Identify which cell holds the provided text, then report its (x, y) central coordinate. 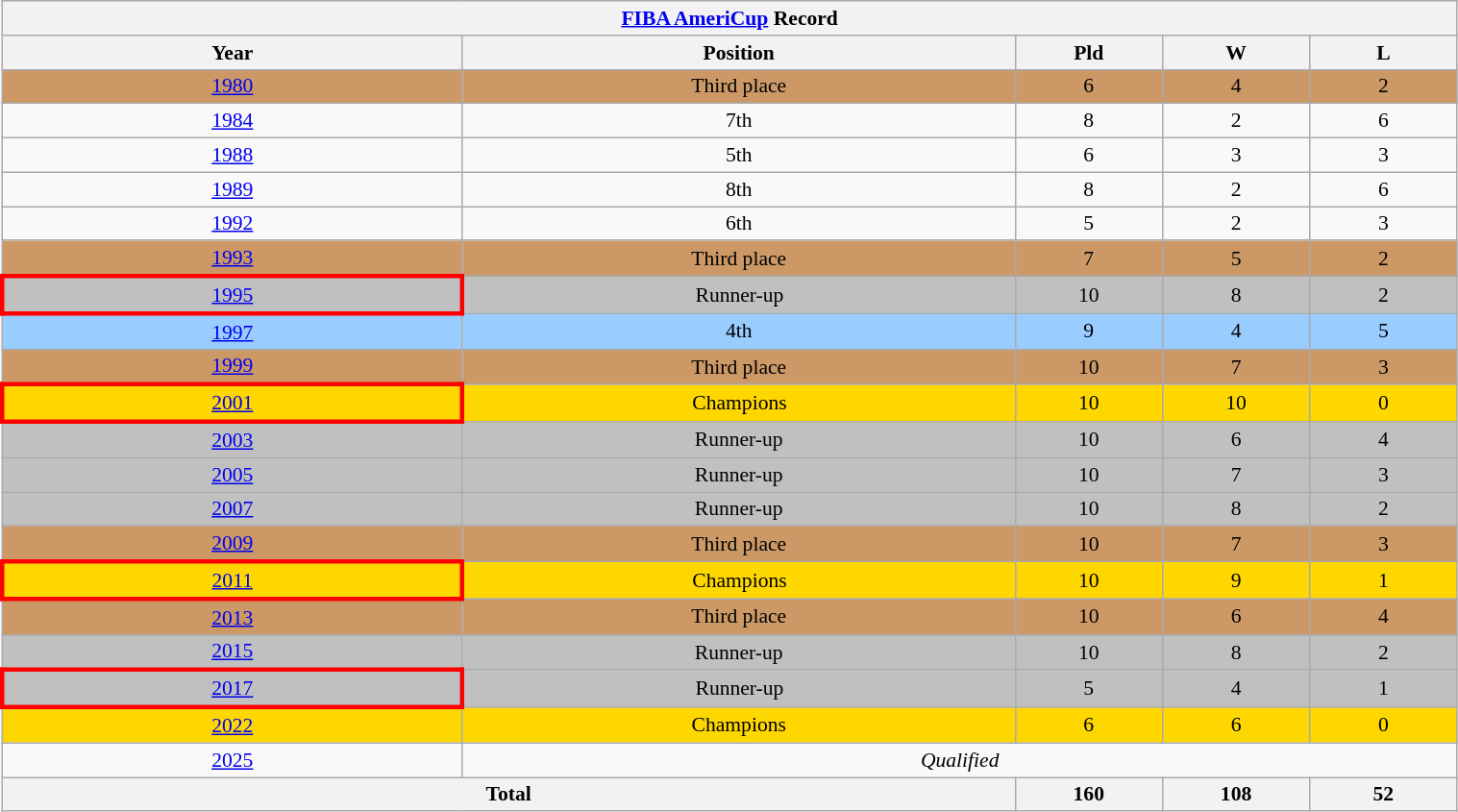
4th (738, 331)
2001 (233, 404)
6th (738, 224)
1997 (233, 331)
1999 (233, 367)
2022 (233, 725)
Year (233, 53)
2011 (233, 580)
Pld (1088, 53)
2017 (233, 690)
1995 (233, 296)
Qualified (959, 760)
108 (1236, 795)
52 (1384, 795)
2015 (233, 652)
5th (738, 156)
1993 (233, 259)
1988 (233, 156)
Total (508, 795)
2003 (233, 440)
1992 (233, 224)
1989 (233, 189)
7th (738, 121)
2013 (233, 617)
2009 (233, 544)
Position (738, 53)
1984 (233, 121)
FIBA AmeriCup Record (729, 18)
2007 (233, 509)
W (1236, 53)
1980 (233, 86)
2005 (233, 475)
8th (738, 189)
2025 (233, 760)
L (1384, 53)
160 (1088, 795)
